Search for the cell housing the specified text and yield its [X, Y] center coordinate. 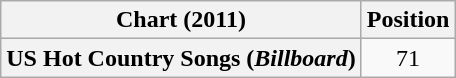
71 [408, 58]
Position [408, 20]
Chart (2011) [181, 20]
US Hot Country Songs (Billboard) [181, 58]
